Detect which cell encompasses the target text, then output its [x, y] center coordinate. 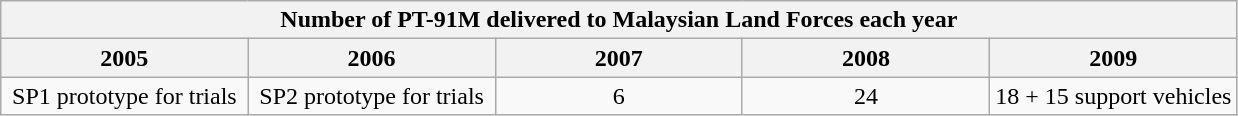
2005 [124, 58]
6 [618, 96]
18 + 15 support vehicles [1114, 96]
2006 [372, 58]
2008 [866, 58]
24 [866, 96]
SP1 prototype for trials [124, 96]
Number of PT-91M delivered to Malaysian Land Forces each year [619, 20]
2007 [618, 58]
2009 [1114, 58]
SP2 prototype for trials [372, 96]
